Detect which cell encompasses the target text, then output its [X, Y] center coordinate. 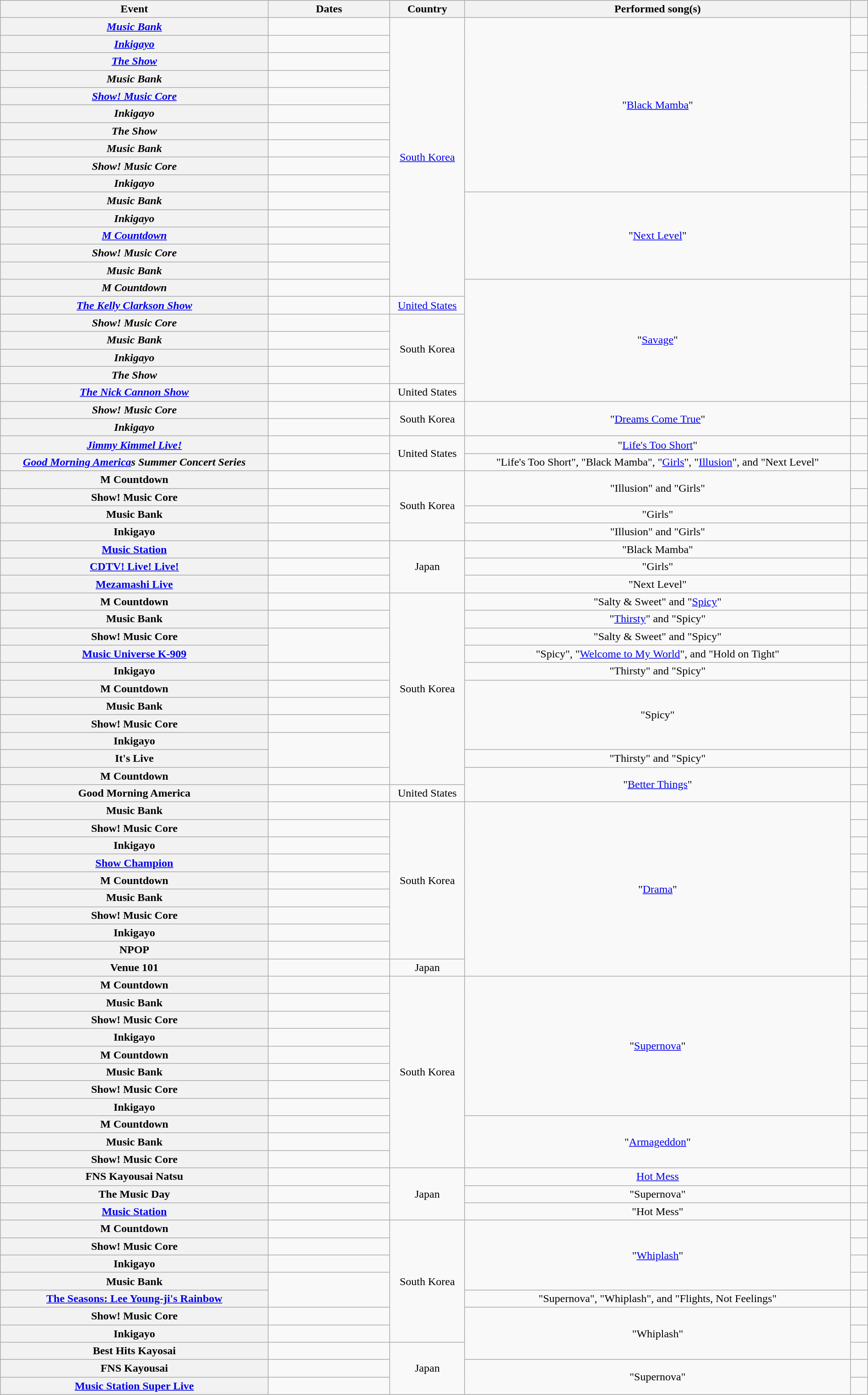
"Armageddon" [657, 1142]
Event [135, 9]
Mezamashi Live [135, 584]
Country [427, 9]
Performed song(s) [657, 9]
"Supernova", "Whiplash", and "Flights, Not Feelings" [657, 1298]
"Hot Mess" [657, 1211]
"Better Things" [657, 785]
Music Universe K-909 [135, 654]
"Life's Too Short" [657, 445]
Good Morning America [135, 793]
The Nick Cannon Show [135, 392]
The Seasons: Lee Young-ji's Rainbow [135, 1298]
The Kelly Clarkson Show [135, 305]
FNS Kayousai [135, 1368]
Venue 101 [135, 967]
NPOP [135, 950]
Jimmy Kimmel Live! [135, 445]
"Savage" [657, 340]
"Life's Too Short", "Black Mamba", "Girls", "Illusion", and "Next Level" [657, 462]
"Drama" [657, 889]
Show Champion [135, 863]
Hot Mess [657, 1177]
It's Live [135, 758]
FNS Kayousai Natsu [135, 1177]
"Spicy", "Welcome to My World", and "Hold on Tight" [657, 654]
"Dreams Come True" [657, 418]
The Music Day [135, 1194]
Music Station Super Live [135, 1386]
Good Morning Americas Summer Concert Series [135, 462]
Best Hits Kayosai [135, 1351]
"Spicy" [657, 715]
CDTV! Live! Live! [135, 567]
Dates [329, 9]
